Determine the (x, y) coordinate at the center of the cell enclosing the given text.  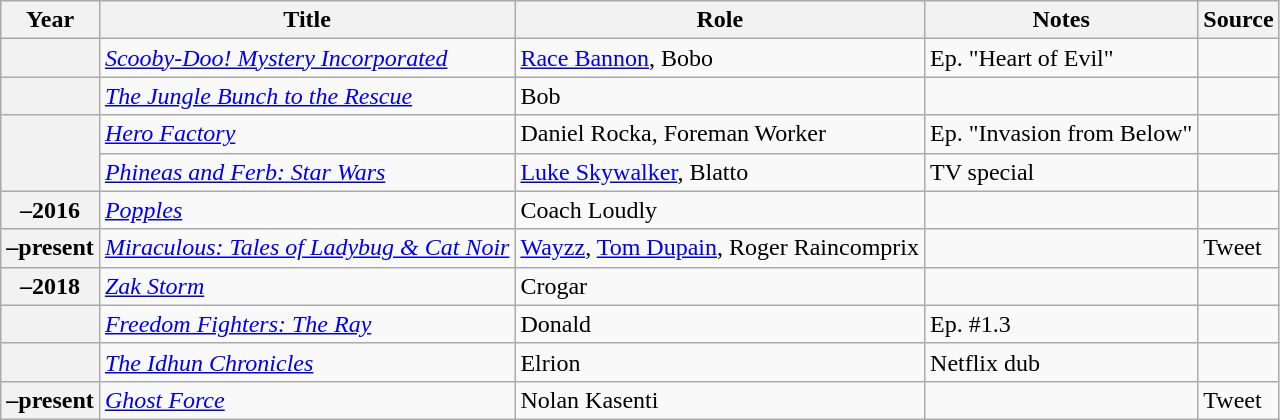
Ghost Force (307, 400)
Hero Factory (307, 134)
–2016 (50, 210)
The Idhun Chronicles (307, 362)
Race Bannon, Bobo (720, 58)
Zak Storm (307, 286)
Ep. #1.3 (1062, 324)
–2018 (50, 286)
Miraculous: Tales of Ladybug & Cat Noir (307, 248)
Bob (720, 96)
Scooby-Doo! Mystery Incorporated (307, 58)
Year (50, 20)
Coach Loudly (720, 210)
Freedom Fighters: The Ray (307, 324)
TV special (1062, 172)
Donald (720, 324)
Elrion (720, 362)
Phineas and Ferb: Star Wars (307, 172)
Netflix dub (1062, 362)
Title (307, 20)
Role (720, 20)
Crogar (720, 286)
Wayzz, Tom Dupain, Roger Raincomprix (720, 248)
Ep. "Heart of Evil" (1062, 58)
Notes (1062, 20)
Popples (307, 210)
Luke Skywalker, Blatto (720, 172)
The Jungle Bunch to the Rescue (307, 96)
Nolan Kasenti (720, 400)
Daniel Rocka, Foreman Worker (720, 134)
Ep. "Invasion from Below" (1062, 134)
Source (1238, 20)
